Scan for the cell matching the given text and deliver its [X, Y] coordinate at center. 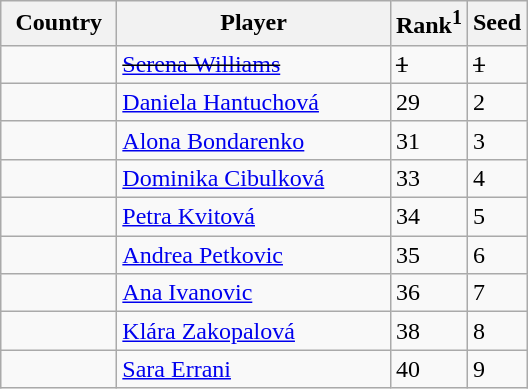
Andrea Petkovic [254, 255]
35 [428, 255]
Player [254, 24]
36 [428, 293]
33 [428, 178]
4 [496, 178]
Sara Errani [254, 369]
40 [428, 369]
5 [496, 217]
Rank1 [428, 24]
Serena Williams [254, 64]
Seed [496, 24]
Dominika Cibulková [254, 178]
34 [428, 217]
Daniela Hantuchová [254, 102]
31 [428, 140]
Country [59, 24]
Alona Bondarenko [254, 140]
Ana Ivanovic [254, 293]
6 [496, 255]
Klára Zakopalová [254, 331]
3 [496, 140]
9 [496, 369]
7 [496, 293]
8 [496, 331]
2 [496, 102]
Petra Kvitová [254, 217]
38 [428, 331]
29 [428, 102]
